Return (X, Y) of the center of cell containing provided text 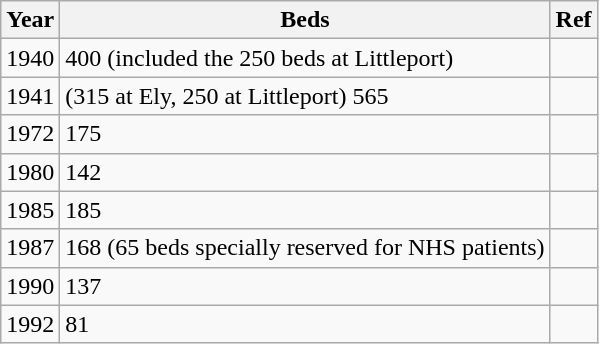
81 (305, 324)
1941 (30, 96)
1987 (30, 248)
(315 at Ely, 250 at Littleport) 565 (305, 96)
1980 (30, 172)
168 (65 beds specially reserved for NHS patients) (305, 248)
Beds (305, 20)
137 (305, 286)
400 (included the 250 beds at Littleport) (305, 58)
1992 (30, 324)
1940 (30, 58)
1990 (30, 286)
175 (305, 134)
Year (30, 20)
185 (305, 210)
1985 (30, 210)
Ref (574, 20)
1972 (30, 134)
142 (305, 172)
